Provide the (x, y) coordinate of the cell's center where the given text is located.  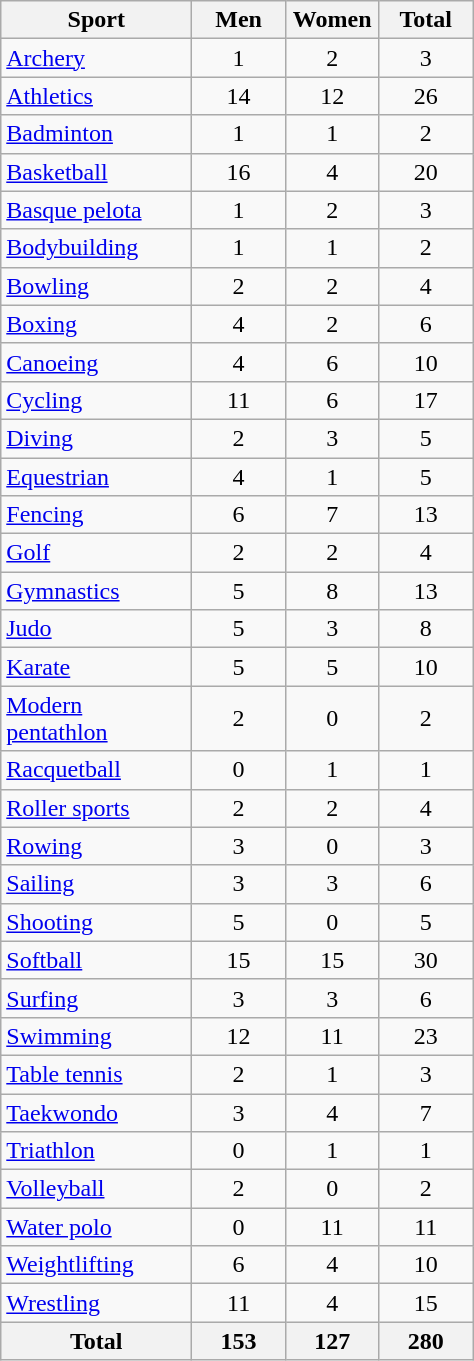
16 (239, 172)
Volleyball (96, 1189)
Bowling (96, 286)
Karate (96, 667)
Softball (96, 960)
Equestrian (96, 477)
Racquetball (96, 770)
Athletics (96, 96)
Modern pentathlon (96, 718)
Roller sports (96, 808)
Shooting (96, 922)
Sailing (96, 884)
Swimming (96, 1036)
153 (239, 1341)
Weightlifting (96, 1265)
Wrestling (96, 1303)
Archery (96, 58)
Men (239, 20)
Table tennis (96, 1074)
23 (426, 1036)
Basketball (96, 172)
Cycling (96, 400)
Taekwondo (96, 1113)
Sport (96, 20)
Surfing (96, 998)
Canoeing (96, 362)
280 (426, 1341)
30 (426, 960)
127 (332, 1341)
Judo (96, 629)
Diving (96, 438)
Badminton (96, 134)
20 (426, 172)
Water polo (96, 1227)
Boxing (96, 324)
14 (239, 96)
Gymnastics (96, 591)
Golf (96, 553)
Triathlon (96, 1151)
Women (332, 20)
17 (426, 400)
Fencing (96, 515)
Basque pelota (96, 210)
Rowing (96, 846)
Bodybuilding (96, 248)
26 (426, 96)
